Detect which cell encompasses the target text, then output its [x, y] center coordinate. 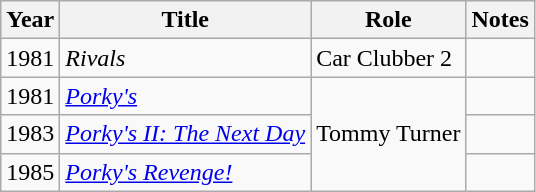
Car Clubber 2 [388, 58]
Notes [500, 20]
1983 [30, 134]
Tommy Turner [388, 134]
1985 [30, 172]
Porky's II: The Next Day [186, 134]
Porky's [186, 96]
Porky's Revenge! [186, 172]
Rivals [186, 58]
Role [388, 20]
Year [30, 20]
Title [186, 20]
